Locate the cell with the specified text and output its (x, y) center coordinate. 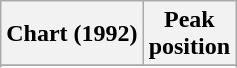
Peak position (189, 34)
Chart (1992) (72, 34)
